Extract the (X, Y) coordinate from the center of the cell holding the provided text.  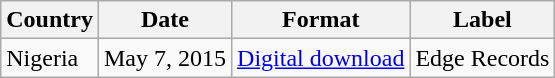
Edge Records (482, 58)
May 7, 2015 (164, 58)
Nigeria (50, 58)
Date (164, 20)
Country (50, 20)
Format (321, 20)
Digital download (321, 58)
Label (482, 20)
